Pinpoint the cell where the given text exists, returning its (x, y) midpoint coordinate. 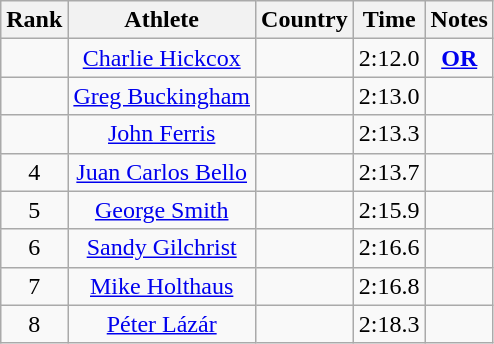
John Ferris (162, 134)
Péter Lázár (162, 324)
Country (305, 20)
2:13.7 (389, 172)
Notes (459, 20)
2:12.0 (389, 58)
Athlete (162, 20)
4 (34, 172)
2:13.0 (389, 96)
2:15.9 (389, 210)
Mike Holthaus (162, 286)
Charlie Hickcox (162, 58)
2:13.3 (389, 134)
George Smith (162, 210)
Sandy Gilchrist (162, 248)
Rank (34, 20)
OR (459, 58)
Greg Buckingham (162, 96)
5 (34, 210)
2:16.8 (389, 286)
2:18.3 (389, 324)
6 (34, 248)
7 (34, 286)
2:16.6 (389, 248)
8 (34, 324)
Juan Carlos Bello (162, 172)
Time (389, 20)
